Pinpoint the cell where the given text exists, returning its [X, Y] midpoint coordinate. 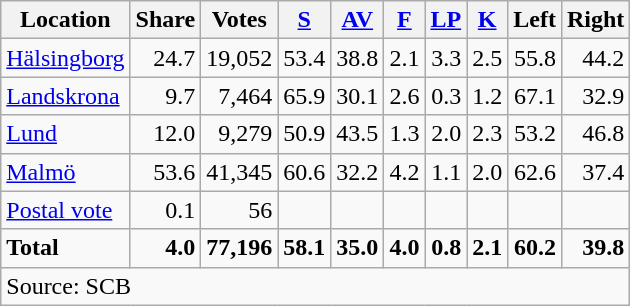
3.3 [446, 58]
43.5 [358, 134]
2.6 [404, 96]
LP [446, 20]
1.2 [488, 96]
30.1 [358, 96]
37.4 [595, 172]
53.6 [166, 172]
2.5 [488, 58]
7,464 [240, 96]
2.3 [488, 134]
1.1 [446, 172]
Share [166, 20]
Left [535, 20]
Right [595, 20]
53.2 [535, 134]
77,196 [240, 248]
9.7 [166, 96]
19,052 [240, 58]
41,345 [240, 172]
Source: SCB [316, 286]
53.4 [304, 58]
12.0 [166, 134]
0.1 [166, 210]
9,279 [240, 134]
60.6 [304, 172]
0.8 [446, 248]
Hälsingborg [66, 58]
32.2 [358, 172]
1.3 [404, 134]
Malmö [66, 172]
46.8 [595, 134]
Postal vote [66, 210]
Landskrona [66, 96]
F [404, 20]
S [304, 20]
0.3 [446, 96]
32.9 [595, 96]
AV [358, 20]
Lund [66, 134]
4.2 [404, 172]
65.9 [304, 96]
Total [66, 248]
35.0 [358, 248]
Votes [240, 20]
38.8 [358, 58]
62.6 [535, 172]
56 [240, 210]
K [488, 20]
24.7 [166, 58]
60.2 [535, 248]
39.8 [595, 248]
50.9 [304, 134]
Location [66, 20]
55.8 [535, 58]
58.1 [304, 248]
44.2 [595, 58]
67.1 [535, 96]
